Provide the [x, y] coordinate of the cell's center where the given text is located.  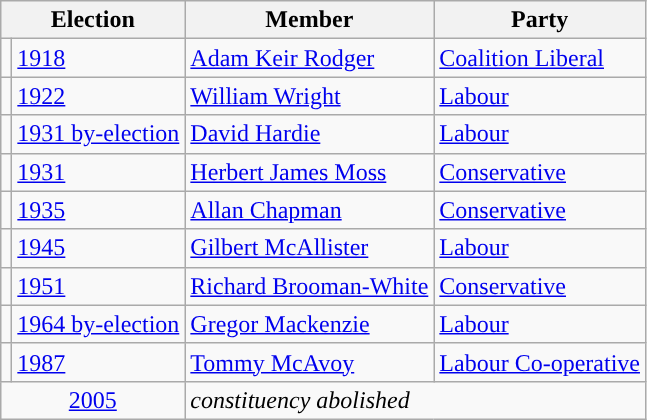
Richard Brooman-White [310, 286]
Gregor Mackenzie [310, 324]
Adam Keir Rodger [310, 58]
Tommy McAvoy [310, 362]
1945 [98, 248]
1964 by-election [98, 324]
1931 [98, 172]
Member [310, 20]
2005 [93, 400]
Party [540, 20]
Herbert James Moss [310, 172]
David Hardie [310, 134]
1951 [98, 286]
1922 [98, 96]
Allan Chapman [310, 210]
1918 [98, 58]
Election [93, 20]
Gilbert McAllister [310, 248]
Labour Co-operative [540, 362]
1935 [98, 210]
1987 [98, 362]
constituency abolished [416, 400]
Coalition Liberal [540, 58]
William Wright [310, 96]
1931 by-election [98, 134]
